Scan for the cell matching the given text and deliver its (x, y) coordinate at center. 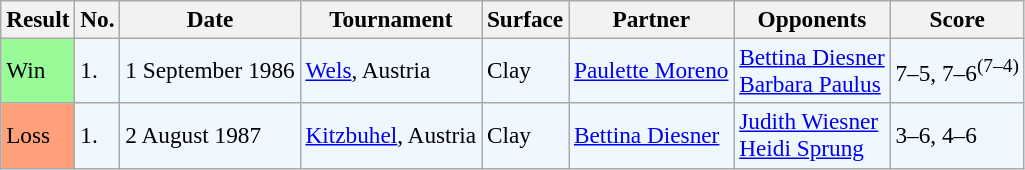
Wels, Austria (390, 70)
Surface (526, 19)
Opponents (812, 19)
Loss (38, 136)
Paulette Moreno (652, 70)
Bettina Diesner Barbara Paulus (812, 70)
2 August 1987 (210, 136)
Partner (652, 19)
Score (957, 19)
Date (210, 19)
No. (98, 19)
7–5, 7–6(7–4) (957, 70)
Tournament (390, 19)
Bettina Diesner (652, 136)
3–6, 4–6 (957, 136)
Kitzbuhel, Austria (390, 136)
Win (38, 70)
1 September 1986 (210, 70)
Result (38, 19)
Judith Wiesner Heidi Sprung (812, 136)
